Return the [x, y] coordinate for the center point of the cell that contains the specified text.  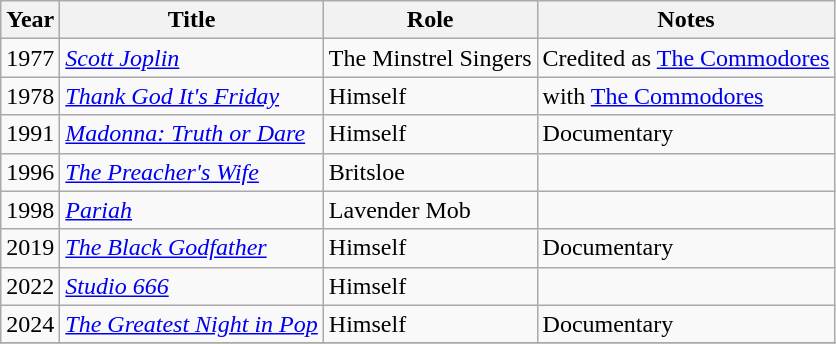
Scott Joplin [192, 58]
The Preacher's Wife [192, 172]
1977 [30, 58]
The Black Godfather [192, 248]
Year [30, 20]
Studio 666 [192, 286]
1978 [30, 96]
Credited as The Commodores [686, 58]
Thank God It's Friday [192, 96]
Role [430, 20]
Britsloe [430, 172]
2022 [30, 286]
2019 [30, 248]
1998 [30, 210]
1991 [30, 134]
2024 [30, 324]
Lavender Mob [430, 210]
Pariah [192, 210]
Title [192, 20]
The Greatest Night in Pop [192, 324]
1996 [30, 172]
with The Commodores [686, 96]
Madonna: Truth or Dare [192, 134]
The Minstrel Singers [430, 58]
Notes [686, 20]
